Search for the cell housing the specified text and yield its [x, y] center coordinate. 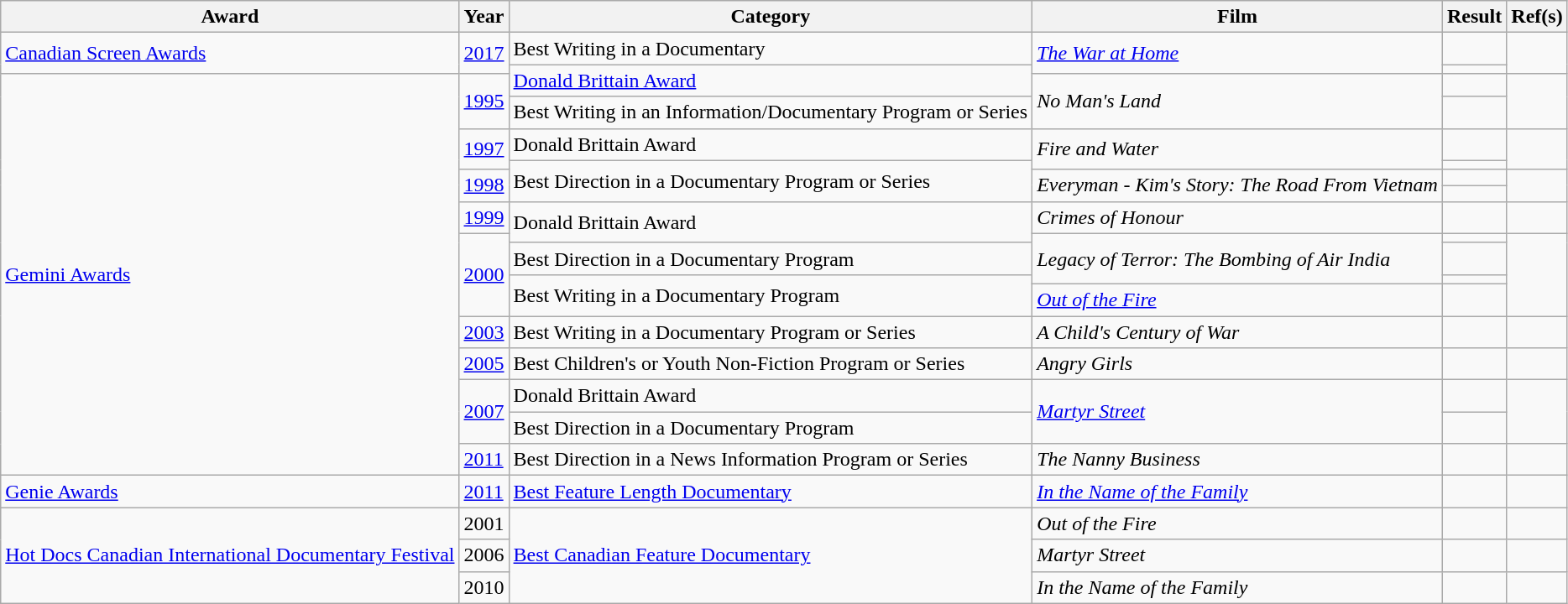
Film [1237, 17]
Best Writing in an Information/Documentary Program or Series [771, 112]
Best Direction in a News Information Program or Series [771, 460]
1995 [483, 101]
1999 [483, 217]
The War at Home [1237, 54]
Genie Awards [230, 492]
1997 [483, 149]
2007 [483, 412]
The Nanny Business [1237, 460]
Best Children's or Youth Non-Fiction Program or Series [771, 364]
2017 [483, 54]
2001 [483, 523]
Award [230, 17]
Legacy of Terror: The Bombing of Air India [1237, 258]
Hot Docs Canadian International Documentary Festival [230, 555]
2010 [483, 587]
Best Writing in a Documentary Program or Series [771, 331]
2003 [483, 331]
Category [771, 17]
Everyman - Kim's Story: The Road From Vietnam [1237, 185]
Fire and Water [1237, 149]
2000 [483, 274]
Canadian Screen Awards [230, 54]
2006 [483, 555]
Result [1474, 17]
2005 [483, 364]
Angry Girls [1237, 364]
Crimes of Honour [1237, 217]
Gemini Awards [230, 275]
Best Feature Length Documentary [771, 492]
1998 [483, 185]
Best Canadian Feature Documentary [771, 555]
No Man's Land [1237, 101]
Ref(s) [1537, 17]
Best Writing in a Documentary [771, 49]
Best Direction in a Documentary Program or Series [771, 181]
Best Writing in a Documentary Program [771, 295]
Year [483, 17]
A Child's Century of War [1237, 331]
